From the cell containing the given text, extract its center point as [X, Y] coordinate. 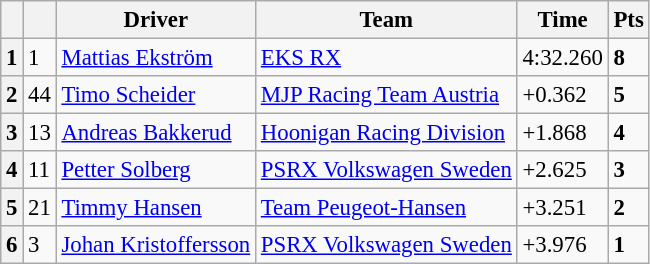
Andreas Bakkerud [156, 133]
Johan Kristoffersson [156, 245]
11 [40, 170]
Timmy Hansen [156, 208]
+0.362 [562, 95]
Timo Scheider [156, 95]
+3.251 [562, 208]
Driver [156, 20]
Pts [628, 20]
+3.976 [562, 245]
Time [562, 20]
Team [386, 20]
13 [40, 133]
+2.625 [562, 170]
EKS RX [386, 58]
Petter Solberg [156, 170]
+1.868 [562, 133]
8 [628, 58]
Team Peugeot-Hansen [386, 208]
44 [40, 95]
Hoonigan Racing Division [386, 133]
4:32.260 [562, 58]
Mattias Ekström [156, 58]
6 [12, 245]
21 [40, 208]
MJP Racing Team Austria [386, 95]
